Return the (X, Y) coordinate for the center point of the cell that contains the specified text.  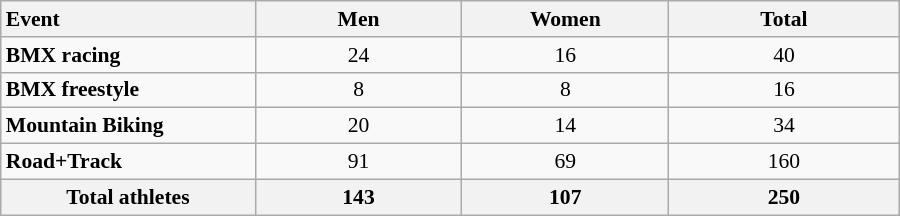
160 (784, 162)
20 (358, 126)
91 (358, 162)
24 (358, 55)
Mountain Biking (128, 126)
Total (784, 19)
Women (566, 19)
BMX freestyle (128, 90)
Men (358, 19)
40 (784, 55)
Total athletes (128, 197)
250 (784, 197)
14 (566, 126)
Event (128, 19)
BMX racing (128, 55)
Road+Track (128, 162)
107 (566, 197)
143 (358, 197)
69 (566, 162)
34 (784, 126)
